Pinpoint the cell where the given text exists, returning its [X, Y] midpoint coordinate. 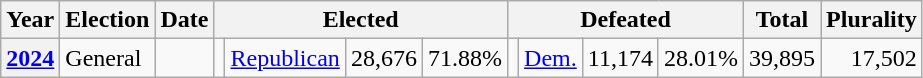
17,502 [872, 58]
28,676 [384, 58]
Date [184, 20]
Plurality [872, 20]
71.88% [464, 58]
Total [782, 20]
28.01% [700, 58]
39,895 [782, 58]
Dem. [551, 58]
Republican [285, 58]
Elected [361, 20]
General [108, 58]
Election [108, 20]
Defeated [625, 20]
2024 [30, 58]
11,174 [620, 58]
Year [30, 20]
